Search for the cell housing the specified text and yield its (X, Y) center coordinate. 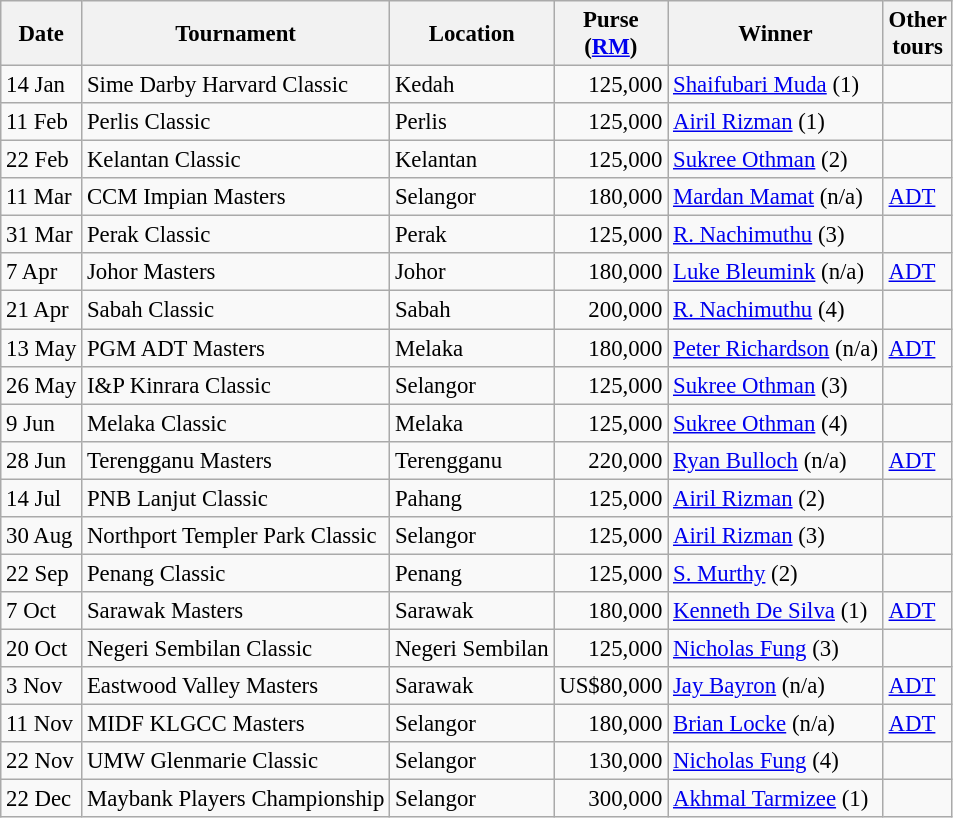
Kelantan (472, 160)
20 Oct (42, 648)
Ryan Bulloch (n/a) (776, 460)
PNB Lanjut Classic (236, 498)
Terengganu (472, 460)
MIDF KLGCC Masters (236, 724)
130,000 (611, 761)
R. Nachimuthu (4) (776, 310)
Kelantan Classic (236, 160)
Negeri Sembilan Classic (236, 648)
UMW Glenmarie Classic (236, 761)
Eastwood Valley Masters (236, 686)
Perak Classic (236, 235)
Sabah Classic (236, 310)
Nicholas Fung (4) (776, 761)
11 Feb (42, 122)
Penang Classic (236, 573)
21 Apr (42, 310)
Date (42, 34)
Airil Rizman (2) (776, 498)
Sarawak Masters (236, 611)
11 Nov (42, 724)
3 Nov (42, 686)
I&P Kinrara Classic (236, 385)
300,000 (611, 799)
Sukree Othman (2) (776, 160)
R. Nachimuthu (3) (776, 235)
9 Jun (42, 423)
13 May (42, 348)
Melaka Classic (236, 423)
30 Aug (42, 536)
31 Mar (42, 235)
Penang (472, 573)
Nicholas Fung (3) (776, 648)
Terengganu Masters (236, 460)
S. Murthy (2) (776, 573)
Kenneth De Silva (1) (776, 611)
Negeri Sembilan (472, 648)
Airil Rizman (3) (776, 536)
Mardan Mamat (n/a) (776, 197)
22 Feb (42, 160)
Winner (776, 34)
Northport Templer Park Classic (236, 536)
7 Oct (42, 611)
28 Jun (42, 460)
Kedah (472, 85)
22 Sep (42, 573)
CCM Impian Masters (236, 197)
PGM ADT Masters (236, 348)
Perlis (472, 122)
220,000 (611, 460)
14 Jul (42, 498)
Jay Bayron (n/a) (776, 686)
Johor (472, 273)
Perlis Classic (236, 122)
Sukree Othman (4) (776, 423)
11 Mar (42, 197)
200,000 (611, 310)
Location (472, 34)
Sabah (472, 310)
7 Apr (42, 273)
Othertours (918, 34)
Brian Locke (n/a) (776, 724)
Purse(RM) (611, 34)
26 May (42, 385)
Luke Bleumink (n/a) (776, 273)
22 Dec (42, 799)
Tournament (236, 34)
Maybank Players Championship (236, 799)
US$80,000 (611, 686)
Sime Darby Harvard Classic (236, 85)
Peter Richardson (n/a) (776, 348)
Sukree Othman (3) (776, 385)
Perak (472, 235)
Johor Masters (236, 273)
Akhmal Tarmizee (1) (776, 799)
22 Nov (42, 761)
Airil Rizman (1) (776, 122)
Pahang (472, 498)
Shaifubari Muda (1) (776, 85)
14 Jan (42, 85)
